Determine the (x, y) coordinate at the center of the cell enclosing the given text.  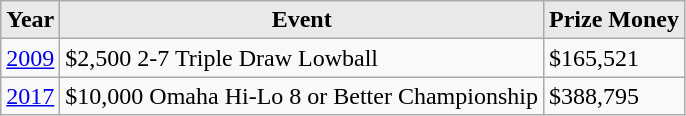
$165,521 (614, 58)
$388,795 (614, 96)
Year (30, 20)
2009 (30, 58)
$10,000 Omaha Hi-Lo 8 or Better Championship (302, 96)
Event (302, 20)
2017 (30, 96)
Prize Money (614, 20)
$2,500 2-7 Triple Draw Lowball (302, 58)
